Return the (X, Y) coordinate for the center point of the cell that contains the specified text.  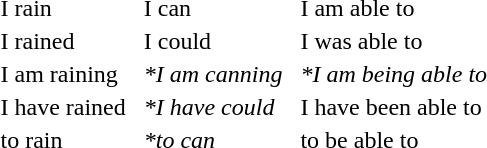
*I am canning (213, 74)
*I have could (213, 107)
I could (213, 41)
